Search for the cell housing the specified text and yield its (x, y) center coordinate. 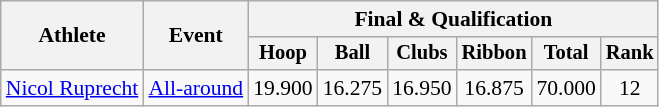
16.275 (352, 88)
All-around (196, 88)
Hoop (282, 54)
16.875 (494, 88)
Nicol Ruprecht (72, 88)
Ribbon (494, 54)
Athlete (72, 36)
Event (196, 36)
12 (630, 88)
Clubs (422, 54)
19.900 (282, 88)
Total (566, 54)
70.000 (566, 88)
Ball (352, 54)
Rank (630, 54)
16.950 (422, 88)
Final & Qualification (453, 19)
